Pinpoint the cell where the given text exists, returning its [X, Y] midpoint coordinate. 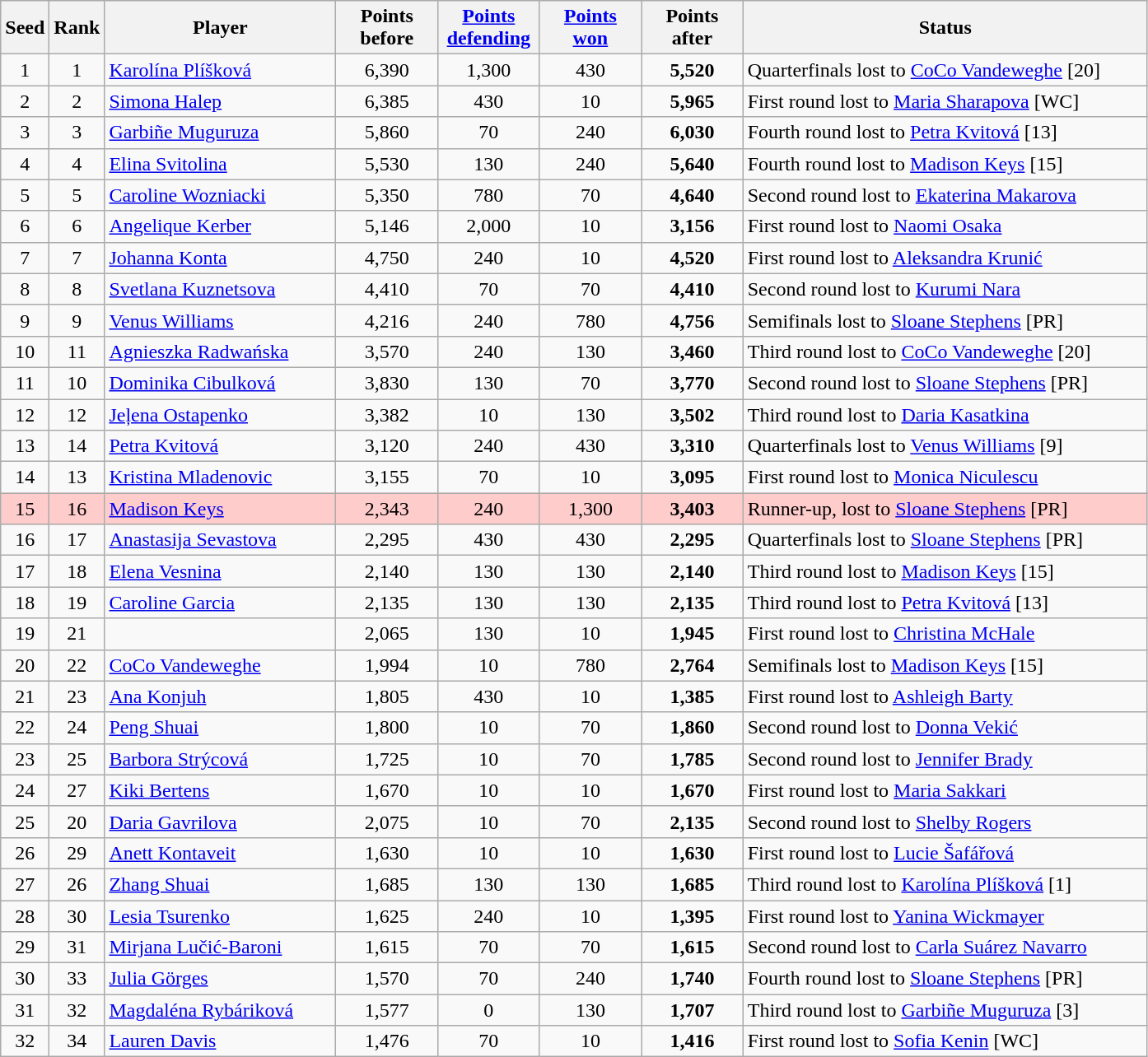
2,000 [489, 226]
Second round lost to Donna Vekić [945, 728]
Third round lost to Petra Kvitová [13] [945, 603]
15 [25, 509]
Second round lost to Kurumi Nara [945, 289]
First round lost to Yanina Wickmayer [945, 916]
First round lost to Maria Sakkari [945, 790]
Rank [77, 28]
Status [945, 28]
Runner-up, lost to Sloane Stephens [PR] [945, 509]
6,030 [693, 133]
Barbora Strýcová [221, 759]
Seed [25, 28]
Caroline Wozniacki [221, 195]
1,625 [387, 916]
Jeļena Ostapenko [221, 414]
Semifinals lost to Madison Keys [15] [945, 665]
Second round lost to Jennifer Brady [945, 759]
Player [221, 28]
Second round lost to Carla Suárez Navarro [945, 948]
6,385 [387, 101]
First round lost to Aleksandra Krunić [945, 258]
CoCo Vandeweghe [221, 665]
3,382 [387, 414]
6,390 [387, 70]
1,570 [387, 979]
5,350 [387, 195]
1,707 [693, 1010]
Angelique Kerber [221, 226]
1,805 [387, 696]
5,965 [693, 101]
4,216 [387, 320]
Quarterfinals lost to Sloane Stephens [PR] [945, 540]
Lauren Davis [221, 1041]
2,075 [387, 822]
4,640 [693, 195]
0 [489, 1010]
2,065 [387, 634]
Caroline Garcia [221, 603]
5,860 [387, 133]
1,577 [387, 1010]
First round lost to Maria Sharapova [WC] [945, 101]
Daria Gavrilova [221, 822]
Fourth round lost to Sloane Stephens [PR] [945, 979]
Fourth round lost to Petra Kvitová [13] [945, 133]
Julia Görges [221, 979]
3,570 [387, 352]
Second round lost to Ekaterina Makarova [945, 195]
3,155 [387, 477]
1,860 [693, 728]
1,740 [693, 979]
1,725 [387, 759]
Elina Svitolina [221, 164]
3,460 [693, 352]
Third round lost to Madison Keys [15] [945, 571]
Peng Shuai [221, 728]
First round lost to Ashleigh Barty [945, 696]
First round lost to Sofia Kenin [WC] [945, 1041]
Anett Kontaveit [221, 853]
3,770 [693, 383]
Second round lost to Shelby Rogers [945, 822]
Points after [693, 28]
5,146 [387, 226]
Mirjana Lučić-Baroni [221, 948]
5,640 [693, 164]
3,310 [693, 446]
Quarterfinals lost to Venus Williams [9] [945, 446]
3,120 [387, 446]
Third round lost to Karolína Plíšková [1] [945, 884]
Third round lost to Garbiñe Muguruza [3] [945, 1010]
First round lost to Monica Niculescu [945, 477]
4,756 [693, 320]
5,530 [387, 164]
1,476 [387, 1041]
3,095 [693, 477]
Anastasija Sevastova [221, 540]
Petra Kvitová [221, 446]
Karolína Plíšková [221, 70]
4,750 [387, 258]
1,385 [693, 696]
Zhang Shuai [221, 884]
First round lost to Lucie Šafářová [945, 853]
4,520 [693, 258]
Third round lost to CoCo Vandeweghe [20] [945, 352]
2,343 [387, 509]
Points before [387, 28]
Quarterfinals lost to CoCo Vandeweghe [20] [945, 70]
3,502 [693, 414]
3,156 [693, 226]
Semifinals lost to Sloane Stephens [PR] [945, 320]
Kristina Mladenovic [221, 477]
3,403 [693, 509]
Madison Keys [221, 509]
Second round lost to Sloane Stephens [PR] [945, 383]
First round lost to Christina McHale [945, 634]
1,416 [693, 1041]
Simona Halep [221, 101]
Points defending [489, 28]
Johanna Konta [221, 258]
1,395 [693, 916]
Venus Williams [221, 320]
Dominika Cibulková [221, 383]
Svetlana Kuznetsova [221, 289]
5,520 [693, 70]
34 [77, 1041]
Elena Vesnina [221, 571]
Agnieszka Radwańska [221, 352]
33 [77, 979]
1,994 [387, 665]
1,785 [693, 759]
First round lost to Naomi Osaka [945, 226]
Points won [590, 28]
Kiki Bertens [221, 790]
Garbiñe Muguruza [221, 133]
1,800 [387, 728]
Magdaléna Rybáriková [221, 1010]
1,945 [693, 634]
Third round lost to Daria Kasatkina [945, 414]
28 [25, 916]
Fourth round lost to Madison Keys [15] [945, 164]
2,764 [693, 665]
Lesia Tsurenko [221, 916]
3,830 [387, 383]
Ana Konjuh [221, 696]
